Scan for the cell matching the given text and deliver its [X, Y] coordinate at center. 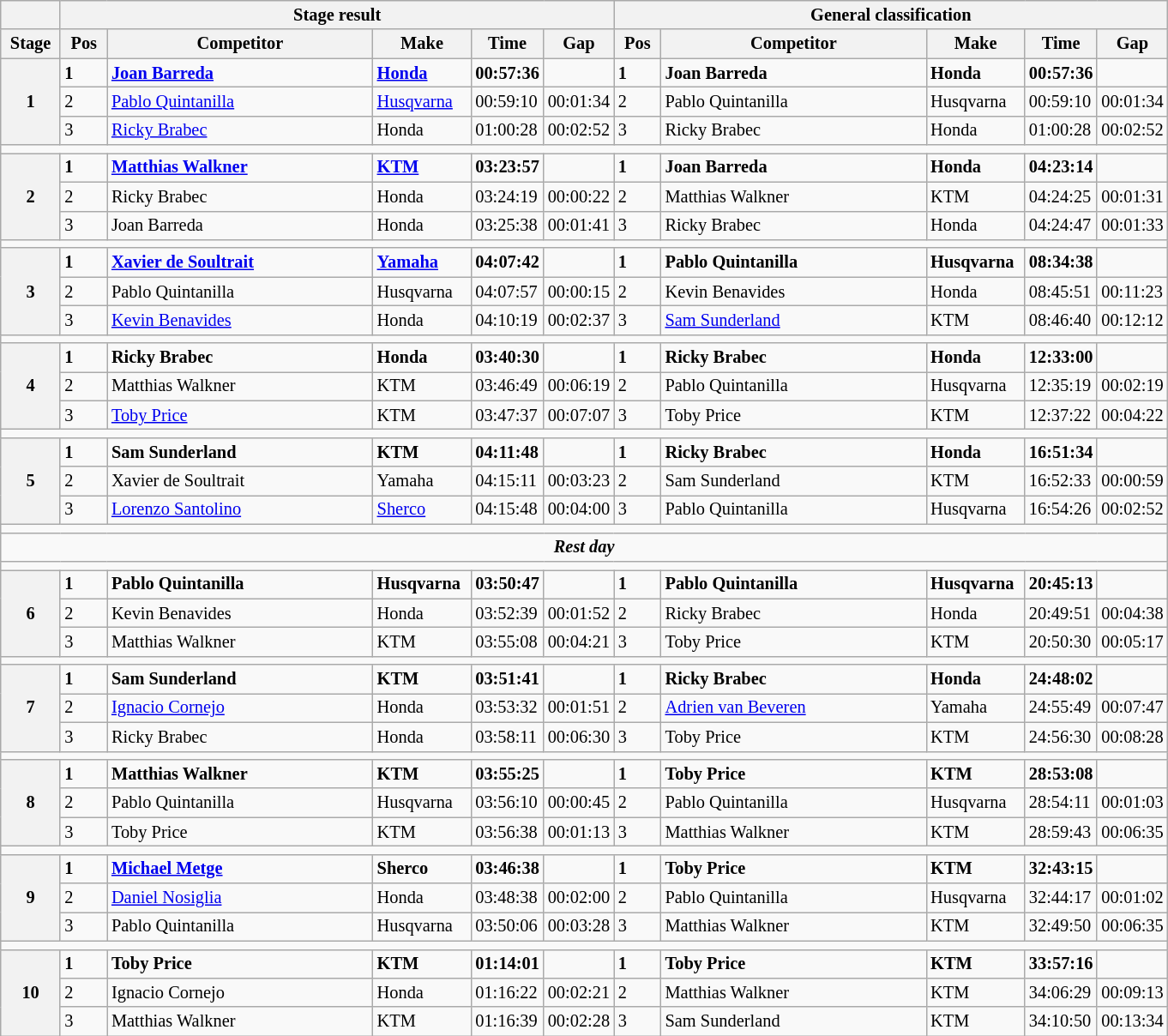
03:52:39 [507, 613]
34:06:29 [1061, 992]
00:01:51 [579, 708]
00:08:28 [1132, 737]
00:02:00 [579, 898]
00:04:21 [579, 641]
Lorenzo Santolino [240, 509]
03:58:11 [507, 737]
00:12:12 [1132, 320]
Michael Metge [240, 869]
12:33:00 [1061, 358]
00:07:47 [1132, 708]
00:02:21 [579, 992]
00:02:28 [579, 1021]
04:10:19 [507, 320]
04:15:48 [507, 509]
28:54:11 [1061, 803]
04:24:47 [1061, 226]
03:48:38 [507, 898]
4 [31, 386]
03:46:38 [507, 869]
Rest day [585, 547]
00:05:17 [1132, 641]
9 [31, 897]
03:50:06 [507, 926]
04:15:11 [507, 481]
00:00:22 [579, 196]
03:56:38 [507, 832]
03:23:57 [507, 167]
08:34:38 [1061, 262]
10 [31, 993]
20:45:13 [1061, 584]
03:53:32 [507, 708]
00:06:30 [579, 737]
03:24:19 [507, 196]
00:01:02 [1132, 898]
16:51:34 [1061, 452]
00:11:23 [1132, 292]
12:37:22 [1061, 415]
00:04:00 [579, 509]
04:23:14 [1061, 167]
00:00:59 [1132, 481]
01:16:39 [507, 1021]
00:02:19 [1132, 386]
03:55:08 [507, 641]
32:44:17 [1061, 898]
00:01:33 [1132, 226]
03:55:25 [507, 774]
24:55:49 [1061, 708]
Stage [31, 44]
32:43:15 [1061, 869]
04:07:42 [507, 262]
16:52:33 [1061, 481]
28:59:43 [1061, 832]
8 [31, 803]
03:40:30 [507, 358]
00:00:15 [579, 292]
00:01:31 [1132, 196]
03:56:10 [507, 803]
08:46:40 [1061, 320]
6 [31, 612]
00:06:19 [579, 386]
00:04:22 [1132, 415]
General classification [891, 15]
08:45:51 [1061, 292]
00:03:28 [579, 926]
03:46:49 [507, 386]
03:47:37 [507, 415]
04:11:48 [507, 452]
00:07:07 [579, 415]
24:56:30 [1061, 737]
28:53:08 [1061, 774]
Stage result [337, 15]
24:48:02 [1061, 679]
00:13:34 [1132, 1021]
Daniel Nosiglia [240, 898]
20:50:30 [1061, 641]
33:57:16 [1061, 964]
20:49:51 [1061, 613]
32:49:50 [1061, 926]
Adrien van Beveren [794, 708]
03:25:38 [507, 226]
7 [31, 708]
03:50:47 [507, 584]
04:24:25 [1061, 196]
00:03:23 [579, 481]
01:14:01 [507, 964]
00:01:13 [579, 832]
16:54:26 [1061, 509]
00:01:03 [1132, 803]
00:00:45 [579, 803]
00:04:38 [1132, 613]
01:16:22 [507, 992]
00:09:13 [1132, 992]
12:35:19 [1061, 386]
04:07:57 [507, 292]
00:01:41 [579, 226]
34:10:50 [1061, 1021]
03:51:41 [507, 679]
00:02:37 [579, 320]
5 [31, 480]
00:01:52 [579, 613]
